Scan for the cell matching the given text and deliver its [x, y] coordinate at center. 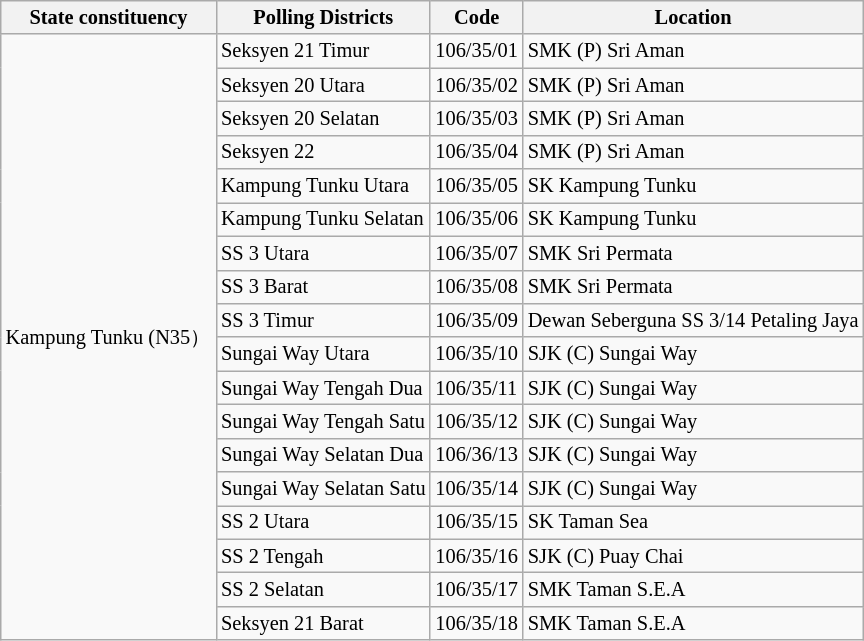
Kampung Tunku (N35） [108, 337]
106/35/07 [476, 253]
106/35/12 [476, 421]
SJK (C) Puay Chai [694, 556]
Sungai Way Tengah Satu [323, 421]
SS 3 Barat [323, 287]
106/35/06 [476, 219]
SK Taman Sea [694, 522]
SS 2 Utara [323, 522]
Seksyen 20 Utara [323, 85]
Sungai Way Tengah Dua [323, 388]
106/35/10 [476, 354]
Sungai Way Selatan Dua [323, 455]
106/35/18 [476, 623]
106/35/09 [476, 320]
SS 3 Timur [323, 320]
106/35/16 [476, 556]
State constituency [108, 17]
106/36/13 [476, 455]
106/35/05 [476, 186]
106/35/03 [476, 118]
Code [476, 17]
106/35/17 [476, 589]
Seksyen 20 Selatan [323, 118]
106/35/08 [476, 287]
Seksyen 22 [323, 152]
Location [694, 17]
Dewan Seberguna SS 3/14 Petaling Jaya [694, 320]
106/35/14 [476, 489]
106/35/02 [476, 85]
106/35/01 [476, 51]
SS 2 Selatan [323, 589]
Polling Districts [323, 17]
Sungai Way Utara [323, 354]
106/35/11 [476, 388]
Sungai Way Selatan Satu [323, 489]
SS 3 Utara [323, 253]
106/35/15 [476, 522]
Kampung Tunku Utara [323, 186]
106/35/04 [476, 152]
Kampung Tunku Selatan [323, 219]
Seksyen 21 Barat [323, 623]
Seksyen 21 Timur [323, 51]
SS 2 Tengah [323, 556]
